Identify which cell holds the provided text, then report its [X, Y] central coordinate. 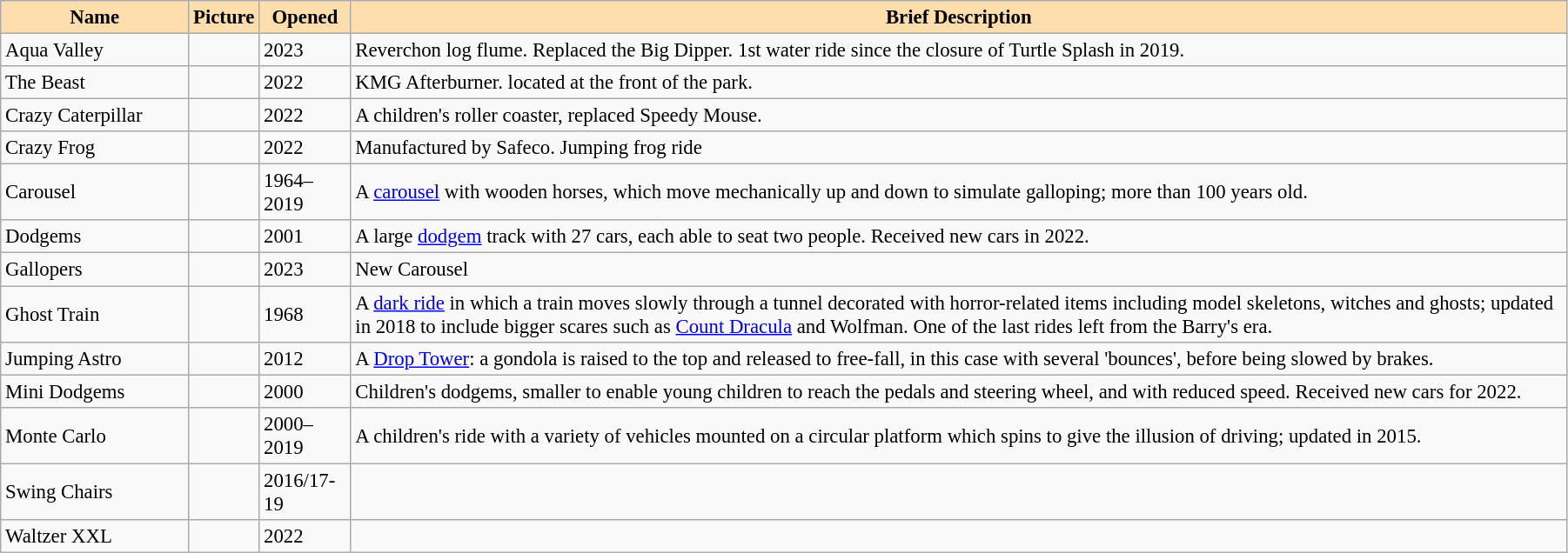
A carousel with wooden horses, which move mechanically up and down to simulate galloping; more than 100 years old. [959, 193]
A children's roller coaster, replaced Speedy Mouse. [959, 116]
2001 [305, 237]
A large dodgem track with 27 cars, each able to seat two people. Received new cars in 2022. [959, 237]
Opened [305, 17]
The Beast [95, 83]
Waltzer XXL [95, 536]
KMG Afterburner. located at the front of the park. [959, 83]
Crazy Caterpillar [95, 116]
Ghost Train [95, 315]
2000 [305, 391]
Crazy Frog [95, 148]
A children's ride with a variety of vehicles mounted on a circular platform which spins to give the illusion of driving; updated in 2015. [959, 435]
2000–2019 [305, 435]
2012 [305, 358]
Brief Description [959, 17]
1968 [305, 315]
Carousel [95, 193]
2016/17-19 [305, 492]
Swing Chairs [95, 492]
Dodgems [95, 237]
Picture [224, 17]
Manufactured by Safeco. Jumping frog ride [959, 148]
Name [95, 17]
Mini Dodgems [95, 391]
New Carousel [959, 270]
Reverchon log flume. Replaced the Big Dipper. 1st water ride since the closure of Turtle Splash in 2019. [959, 50]
Aqua Valley [95, 50]
A Drop Tower: a gondola is raised to the top and released to free-fall, in this case with several 'bounces', before being slowed by brakes. [959, 358]
Monte Carlo [95, 435]
1964–2019 [305, 193]
Jumping Astro [95, 358]
Children's dodgems, smaller to enable young children to reach the pedals and steering wheel, and with reduced speed. Received new cars for 2022. [959, 391]
Gallopers [95, 270]
